From the cell containing the given text, extract its center point as (X, Y) coordinate. 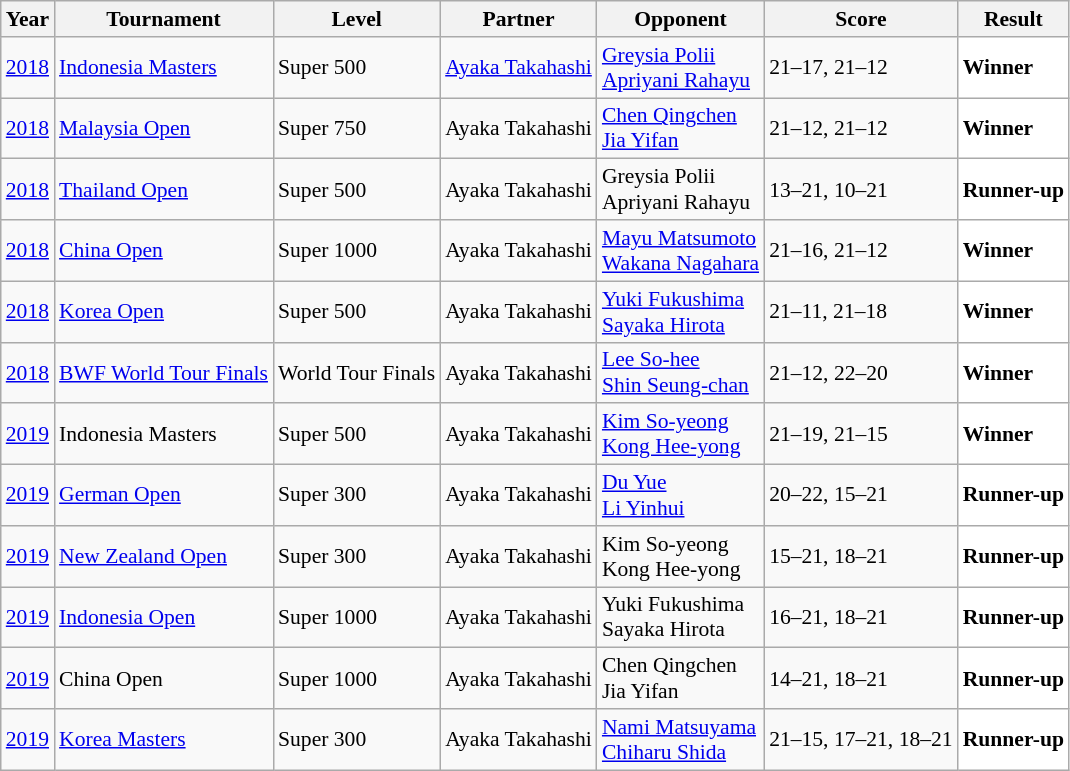
Opponent (680, 19)
Year (28, 19)
World Tour Finals (356, 372)
Result (1014, 19)
21–17, 21–12 (861, 68)
Malaysia Open (164, 128)
21–12, 22–20 (861, 372)
21–15, 17–21, 18–21 (861, 740)
Tournament (164, 19)
Indonesia Open (164, 618)
21–12, 21–12 (861, 128)
Nami Matsuyama Chiharu Shida (680, 740)
Mayu Matsumoto Wakana Nagahara (680, 250)
BWF World Tour Finals (164, 372)
New Zealand Open (164, 556)
21–11, 21–18 (861, 312)
15–21, 18–21 (861, 556)
Lee So-hee Shin Seung-chan (680, 372)
Korea Masters (164, 740)
21–16, 21–12 (861, 250)
Korea Open (164, 312)
20–22, 15–21 (861, 496)
Level (356, 19)
Thailand Open (164, 190)
13–21, 10–21 (861, 190)
Du Yue Li Yinhui (680, 496)
21–19, 21–15 (861, 434)
Super 750 (356, 128)
Partner (518, 19)
Score (861, 19)
14–21, 18–21 (861, 678)
German Open (164, 496)
16–21, 18–21 (861, 618)
